Scan for the cell matching the given text and deliver its [X, Y] coordinate at center. 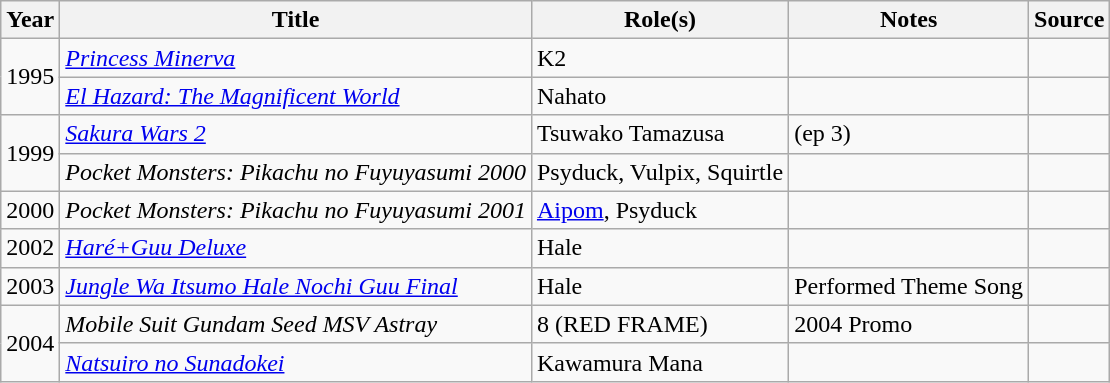
8 (RED FRAME) [660, 324]
Aipom, Psyduck [660, 210]
Source [1070, 20]
Notes [909, 20]
2000 [30, 210]
1999 [30, 153]
Year [30, 20]
Jungle Wa Itsumo Hale Nochi Guu Final [296, 286]
2003 [30, 286]
(ep 3) [909, 134]
Mobile Suit Gundam Seed MSV Astray [296, 324]
Princess Minerva [296, 58]
Natsuiro no Sunadokei [296, 362]
Kawamura Mana [660, 362]
Role(s) [660, 20]
Pocket Monsters: Pikachu no Fuyuyasumi 2000 [296, 172]
K2 [660, 58]
Nahato [660, 96]
Psyduck, Vulpix, Squirtle [660, 172]
Tsuwako Tamazusa [660, 134]
El Hazard: The Magnificent World [296, 96]
2002 [30, 248]
1995 [30, 77]
Title [296, 20]
Sakura Wars 2 [296, 134]
Performed Theme Song [909, 286]
Haré+Guu Deluxe [296, 248]
2004 Promo [909, 324]
Pocket Monsters: Pikachu no Fuyuyasumi 2001 [296, 210]
2004 [30, 343]
